Search for the cell housing the specified text and yield its [x, y] center coordinate. 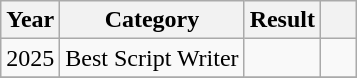
Result [282, 20]
Year [30, 20]
Category [152, 20]
2025 [30, 58]
Best Script Writer [152, 58]
